Identify which cell holds the provided text, then report its [x, y] central coordinate. 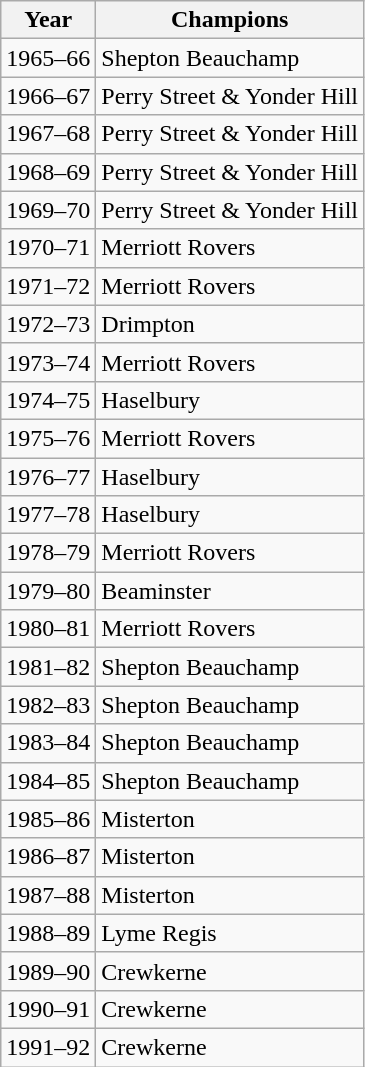
1983–84 [48, 743]
1972–73 [48, 324]
1976–77 [48, 477]
1966–67 [48, 96]
1988–89 [48, 933]
1990–91 [48, 1009]
1968–69 [48, 172]
1979–80 [48, 591]
1975–76 [48, 438]
1967–68 [48, 134]
1971–72 [48, 286]
1985–86 [48, 819]
Champions [230, 20]
1980–81 [48, 629]
1965–66 [48, 58]
1978–79 [48, 553]
1977–78 [48, 515]
1984–85 [48, 781]
Drimpton [230, 324]
Lyme Regis [230, 933]
Year [48, 20]
1969–70 [48, 210]
1981–82 [48, 667]
Beaminster [230, 591]
1991–92 [48, 1047]
1986–87 [48, 857]
1982–83 [48, 705]
1970–71 [48, 248]
1973–74 [48, 362]
1989–90 [48, 971]
1974–75 [48, 400]
1987–88 [48, 895]
